Determine the (x, y) coordinate at the center of the cell enclosing the given text.  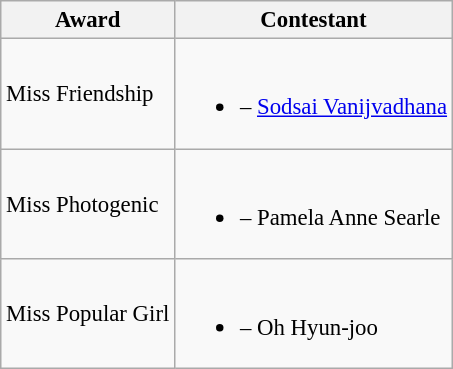
– Oh Hyun-joo (314, 314)
– Sodsai Vanijvadhana (314, 94)
Award (88, 20)
Miss Photogenic (88, 204)
Miss Popular Girl (88, 314)
Miss Friendship (88, 94)
Contestant (314, 20)
– Pamela Anne Searle (314, 204)
